Determine the [x, y] coordinate at the center of the cell enclosing the given text.  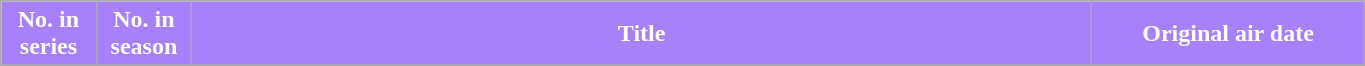
No. inseason [144, 34]
Original air date [1228, 34]
Title [642, 34]
No. inseries [48, 34]
